For the text-containing cell, return its midpoint in (x, y) coordinate format. 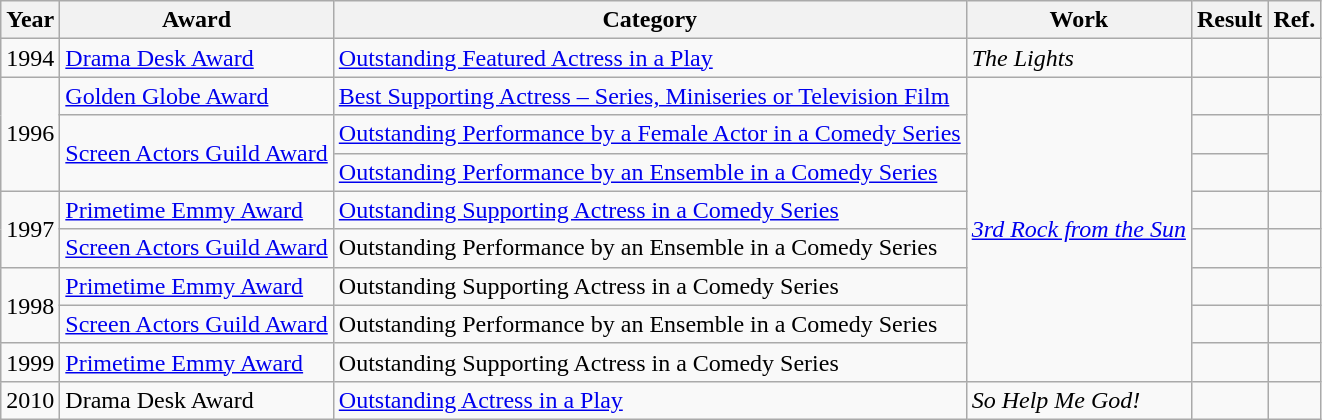
Category (650, 20)
Best Supporting Actress – Series, Miniseries or Television Film (650, 96)
1998 (30, 305)
Outstanding Actress in a Play (650, 400)
1999 (30, 362)
Year (30, 20)
Outstanding Featured Actress in a Play (650, 58)
The Lights (1078, 58)
2010 (30, 400)
Work (1078, 20)
Golden Globe Award (196, 96)
So Help Me God! (1078, 400)
Ref. (1294, 20)
1996 (30, 134)
Result (1229, 20)
Award (196, 20)
3rd Rock from the Sun (1078, 229)
1994 (30, 58)
1997 (30, 229)
Outstanding Performance by a Female Actor in a Comedy Series (650, 134)
